Determine the (x, y) coordinate at the center of the cell enclosing the given text.  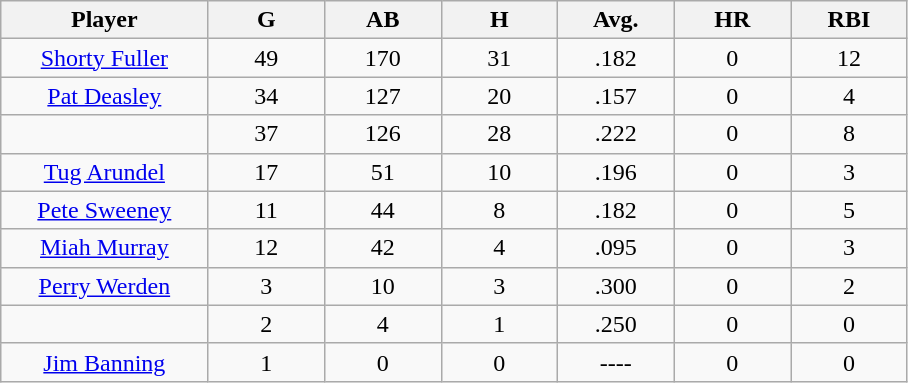
Shorty Fuller (104, 58)
H (500, 20)
31 (500, 58)
34 (266, 96)
.095 (616, 248)
RBI (850, 20)
20 (500, 96)
170 (382, 58)
G (266, 20)
42 (382, 248)
17 (266, 172)
.222 (616, 134)
AB (382, 20)
49 (266, 58)
11 (266, 210)
Jim Banning (104, 362)
127 (382, 96)
28 (500, 134)
---- (616, 362)
Avg. (616, 20)
.250 (616, 324)
37 (266, 134)
51 (382, 172)
.196 (616, 172)
44 (382, 210)
5 (850, 210)
Pat Deasley (104, 96)
Miah Murray (104, 248)
Player (104, 20)
HR (732, 20)
Tug Arundel (104, 172)
.157 (616, 96)
126 (382, 134)
Pete Sweeney (104, 210)
Perry Werden (104, 286)
.300 (616, 286)
